Scan for the cell matching the given text and deliver its [X, Y] coordinate at center. 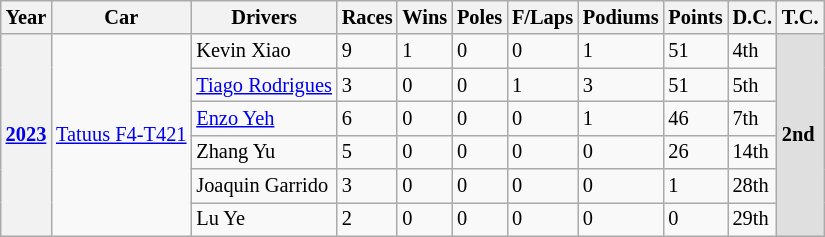
4th [752, 51]
5 [368, 152]
F/Laps [542, 17]
Lu Ye [264, 219]
Year [26, 17]
Poles [480, 17]
Races [368, 17]
Tiago Rodrigues [264, 85]
6 [368, 118]
Podiums [621, 17]
28th [752, 186]
2nd [800, 135]
Joaquin Garrido [264, 186]
Enzo Yeh [264, 118]
Car [121, 17]
Tatuus F4-T421 [121, 135]
14th [752, 152]
5th [752, 85]
D.C. [752, 17]
T.C. [800, 17]
2023 [26, 135]
9 [368, 51]
Wins [424, 17]
Points [695, 17]
29th [752, 219]
46 [695, 118]
Zhang Yu [264, 152]
7th [752, 118]
Drivers [264, 17]
26 [695, 152]
2 [368, 219]
Kevin Xiao [264, 51]
